For the text-containing cell, return its midpoint in (X, Y) coordinate format. 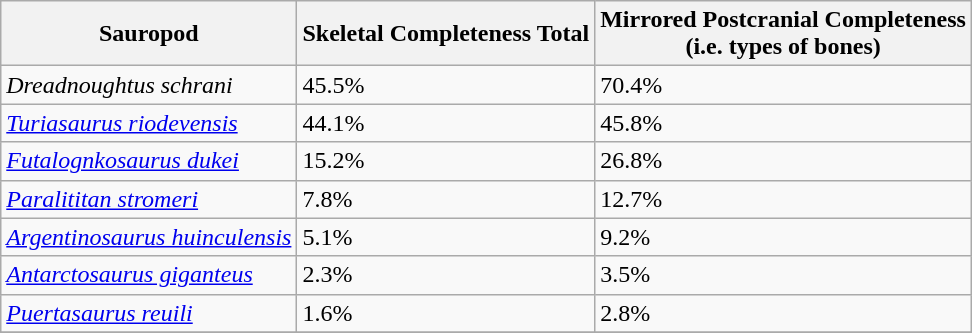
2.3% (446, 275)
12.7% (784, 199)
Paralititan stromeri (149, 199)
9.2% (784, 237)
Dreadnoughtus schrani (149, 85)
70.4% (784, 85)
1.6% (446, 313)
26.8% (784, 161)
5.1% (446, 237)
3.5% (784, 275)
44.1% (446, 123)
2.8% (784, 313)
Skeletal Completeness Total (446, 34)
Sauropod (149, 34)
45.8% (784, 123)
Puertasaurus reuili (149, 313)
Futalognkosaurus dukei (149, 161)
Turiasaurus riodevensis (149, 123)
Antarctosaurus giganteus (149, 275)
45.5% (446, 85)
Mirrored Postcranial Completeness(i.e. types of bones) (784, 34)
Argentinosaurus huinculensis (149, 237)
7.8% (446, 199)
15.2% (446, 161)
